For the text-containing cell, return its midpoint in [X, Y] coordinate format. 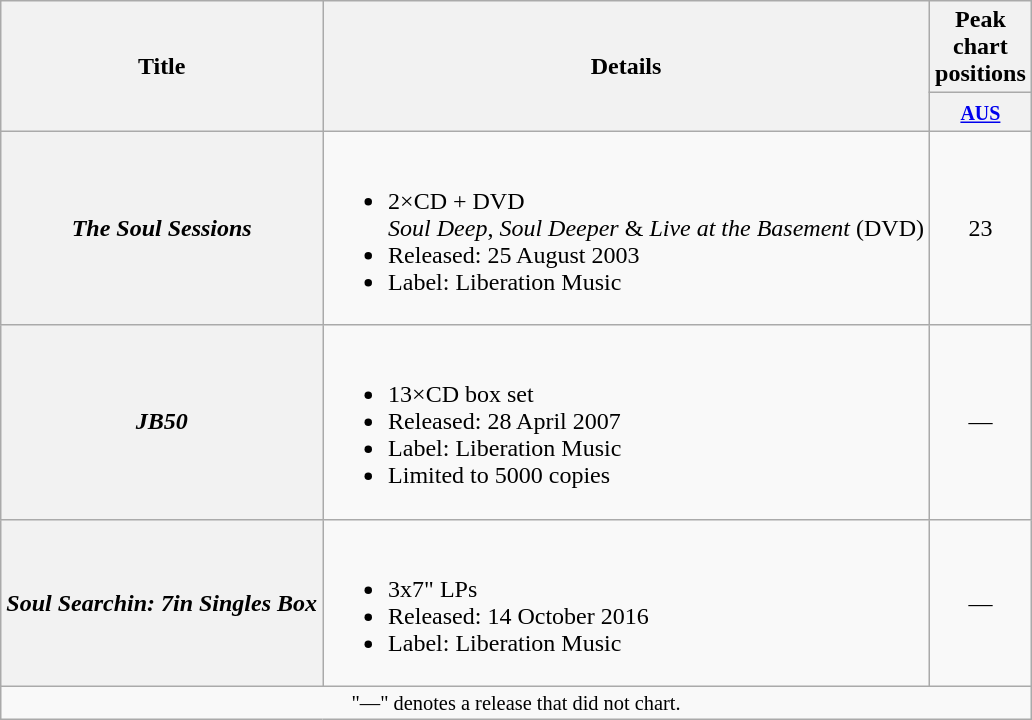
13×CD box setReleased: 28 April 2007Label: Liberation MusicLimited to 5000 copies [626, 422]
JB50 [162, 422]
Details [626, 66]
2×CD + DVD Soul Deep, Soul Deeper & Live at the Basement (DVD)Released: 25 August 2003Label: Liberation Music [626, 228]
Peak chart positions [981, 47]
3x7" LPsReleased: 14 October 2016Label: Liberation Music [626, 602]
The Soul Sessions [162, 228]
23 [981, 228]
"—" denotes a release that did not chart. [516, 703]
Title [162, 66]
Soul Searchin: 7in Singles Box [162, 602]
AUS [981, 112]
